For the text-containing cell, return its midpoint in [x, y] coordinate format. 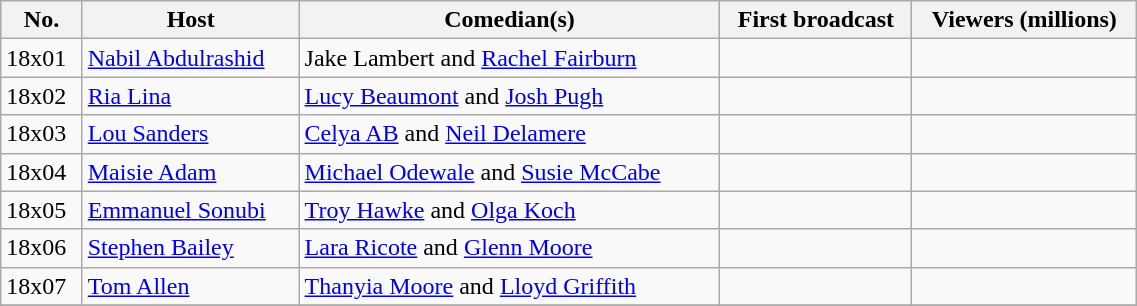
18x01 [42, 58]
18x06 [42, 248]
Jake Lambert and Rachel Fairburn [510, 58]
18x02 [42, 96]
18x07 [42, 286]
Maisie Adam [190, 172]
18x05 [42, 210]
First broadcast [816, 20]
Thanyia Moore and Lloyd Griffith [510, 286]
18x04 [42, 172]
Michael Odewale and Susie McCabe [510, 172]
Emmanuel Sonubi [190, 210]
Viewers (millions) [1024, 20]
Tom Allen [190, 286]
Lucy Beaumont and Josh Pugh [510, 96]
Celya AB and Neil Delamere [510, 134]
18x03 [42, 134]
Troy Hawke and Olga Koch [510, 210]
Host [190, 20]
Ria Lina [190, 96]
Lou Sanders [190, 134]
No. [42, 20]
Stephen Bailey [190, 248]
Lara Ricote and Glenn Moore [510, 248]
Comedian(s) [510, 20]
Nabil Abdulrashid [190, 58]
